Detect which cell encompasses the target text, then output its (x, y) center coordinate. 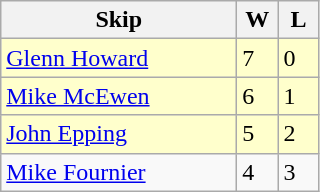
2 (298, 134)
Mike McEwen (119, 96)
5 (258, 134)
7 (258, 58)
0 (298, 58)
4 (258, 172)
6 (258, 96)
Mike Fournier (119, 172)
W (258, 20)
Glenn Howard (119, 58)
L (298, 20)
Skip (119, 20)
3 (298, 172)
John Epping (119, 134)
1 (298, 96)
